Return the [x, y] coordinate for the center point of the cell that contains the specified text.  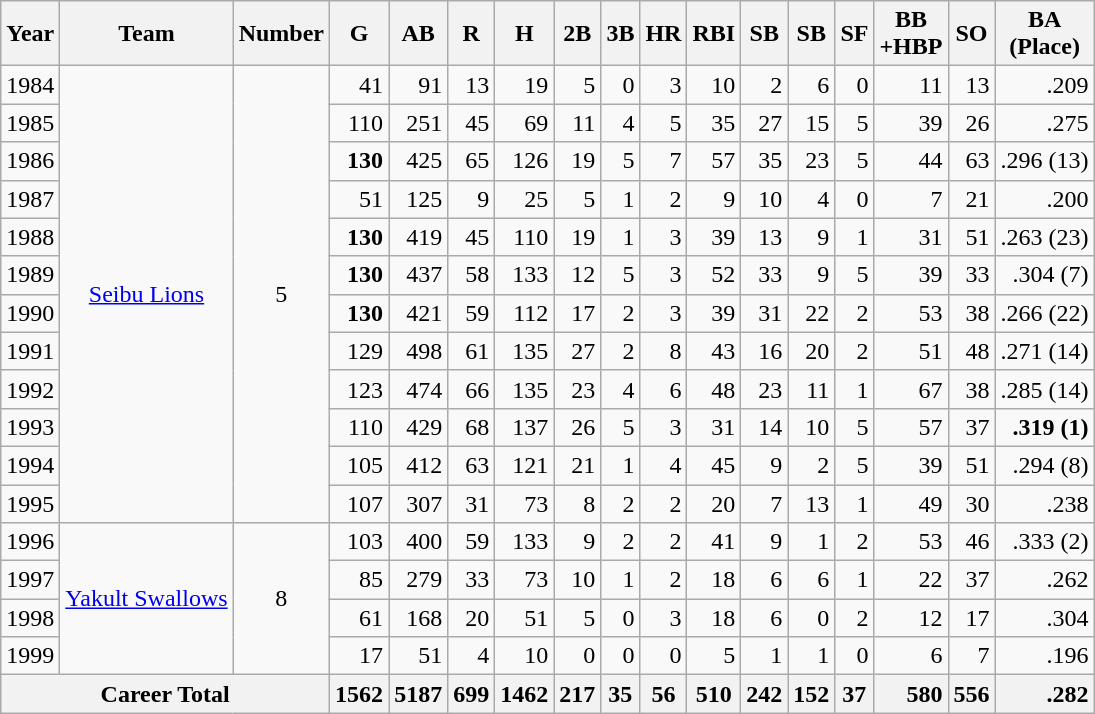
242 [764, 694]
.263 (23) [1044, 237]
30 [972, 503]
Yakult Swallows [146, 599]
49 [911, 503]
419 [418, 237]
123 [360, 389]
1995 [30, 503]
1987 [30, 199]
56 [664, 694]
412 [418, 465]
510 [714, 694]
121 [524, 465]
.238 [1044, 503]
307 [418, 503]
1989 [30, 275]
69 [524, 123]
.294 (8) [1044, 465]
1562 [360, 694]
.275 [1044, 123]
1988 [30, 237]
.304 [1044, 618]
137 [524, 427]
125 [418, 199]
.319 (1) [1044, 427]
126 [524, 161]
1994 [30, 465]
Year [30, 34]
556 [972, 694]
1990 [30, 313]
.304 (7) [1044, 275]
.196 [1044, 656]
1991 [30, 351]
152 [812, 694]
5187 [418, 694]
44 [911, 161]
66 [472, 389]
400 [418, 542]
16 [764, 351]
1985 [30, 123]
474 [418, 389]
BA(Place) [1044, 34]
112 [524, 313]
1999 [30, 656]
Team [146, 34]
1997 [30, 580]
RBI [714, 34]
699 [472, 694]
1998 [30, 618]
168 [418, 618]
G [360, 34]
2B [578, 34]
279 [418, 580]
25 [524, 199]
498 [418, 351]
67 [911, 389]
85 [360, 580]
91 [418, 85]
SF [854, 34]
1992 [30, 389]
103 [360, 542]
1993 [30, 427]
AB [418, 34]
129 [360, 351]
52 [714, 275]
.209 [1044, 85]
425 [418, 161]
429 [418, 427]
R [472, 34]
58 [472, 275]
.285 (14) [1044, 389]
Career Total [166, 694]
.333 (2) [1044, 542]
437 [418, 275]
580 [911, 694]
.262 [1044, 580]
HR [664, 34]
SO [972, 34]
Seibu Lions [146, 294]
15 [812, 123]
.271 (14) [1044, 351]
65 [472, 161]
68 [472, 427]
107 [360, 503]
251 [418, 123]
1984 [30, 85]
.266 (22) [1044, 313]
.296 (13) [1044, 161]
.282 [1044, 694]
BB+HBP [911, 34]
.200 [1044, 199]
217 [578, 694]
Number [281, 34]
46 [972, 542]
105 [360, 465]
421 [418, 313]
1462 [524, 694]
1986 [30, 161]
43 [714, 351]
3B [620, 34]
H [524, 34]
1996 [30, 542]
14 [764, 427]
